For the text-containing cell, return its midpoint in [x, y] coordinate format. 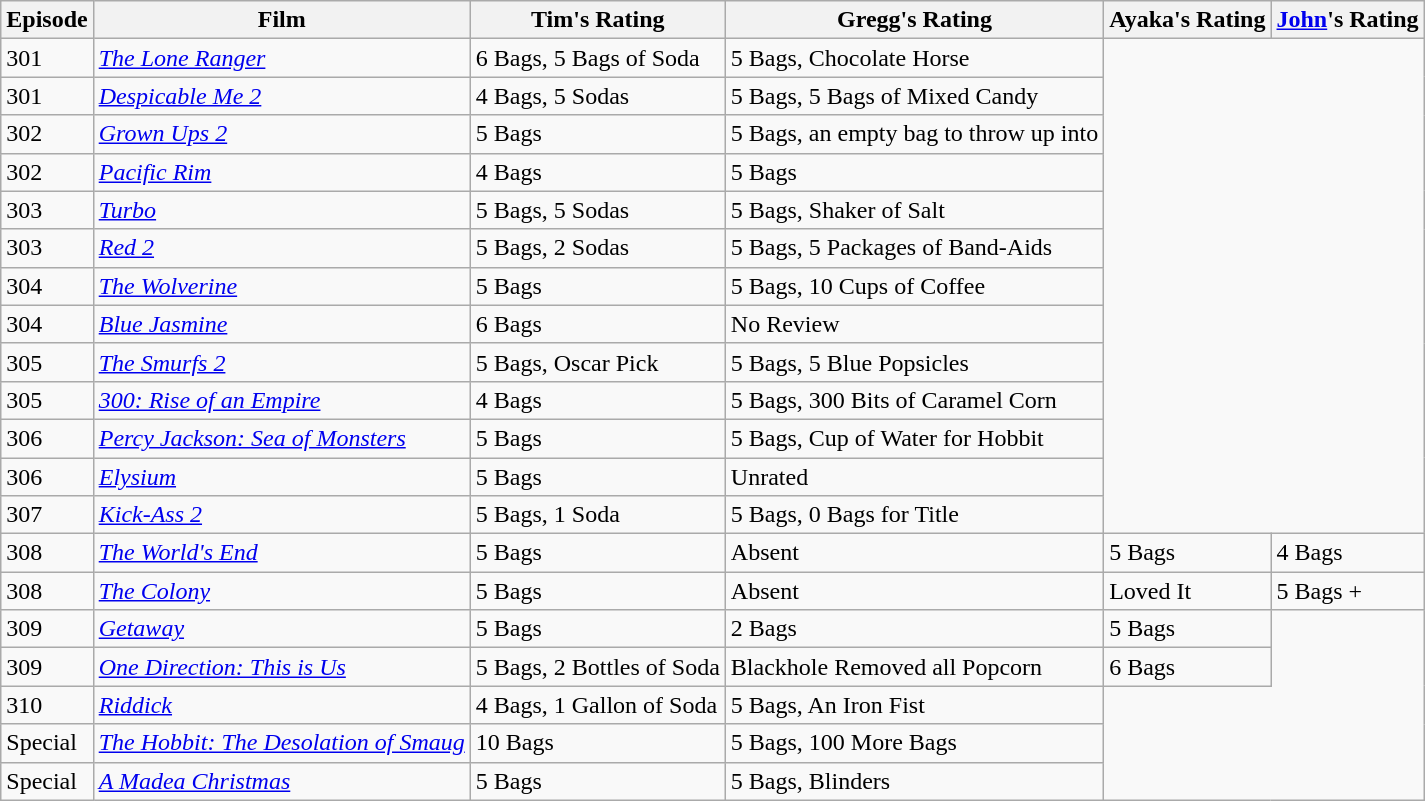
5 Bags, 100 More Bags [914, 743]
The Hobbit: The Desolation of Smaug [282, 743]
5 Bags, Chocolate Horse [914, 58]
Red 2 [282, 248]
Getaway [282, 629]
4 Bags, 1 Gallon of Soda [598, 705]
5 Bags, Cup of Water for Hobbit [914, 438]
5 Bags, 5 Sodas [598, 210]
6 Bags, 5 Bags of Soda [598, 58]
Grown Ups 2 [282, 134]
5 Bags, 5 Blue Popsicles [914, 362]
5 Bags, An Iron Fist [914, 705]
5 Bags, 2 Bottles of Soda [598, 667]
5 Bags, Shaker of Salt [914, 210]
300: Rise of an Empire [282, 400]
Film [282, 20]
Gregg's Rating [914, 20]
5 Bags, 0 Bags for Title [914, 515]
Percy Jackson: Sea of Monsters [282, 438]
The Smurfs 2 [282, 362]
The World's End [282, 553]
2 Bags [914, 629]
Loved It [1188, 591]
5 Bags, 5 Packages of Band-Aids [914, 248]
The Colony [282, 591]
10 Bags [598, 743]
5 Bags, Oscar Pick [598, 362]
5 Bags, Blinders [914, 781]
John's Rating [1348, 20]
5 Bags, an empty bag to throw up into [914, 134]
5 Bags + [1348, 591]
Episode [47, 20]
The Wolverine [282, 286]
Ayaka's Rating [1188, 20]
One Direction: This is Us [282, 667]
Tim's Rating [598, 20]
Turbo [282, 210]
5 Bags, 300 Bits of Caramel Corn [914, 400]
Pacific Rim [282, 172]
Riddick [282, 705]
5 Bags, 2 Sodas [598, 248]
The Lone Ranger [282, 58]
5 Bags, 10 Cups of Coffee [914, 286]
310 [47, 705]
307 [47, 515]
Unrated [914, 477]
Blue Jasmine [282, 324]
Despicable Me 2 [282, 96]
Blackhole Removed all Popcorn [914, 667]
Kick-Ass 2 [282, 515]
A Madea Christmas [282, 781]
5 Bags, 5 Bags of Mixed Candy [914, 96]
Elysium [282, 477]
No Review [914, 324]
5 Bags, 1 Soda [598, 515]
4 Bags, 5 Sodas [598, 96]
